Pinpoint the cell where the given text exists, returning its [x, y] midpoint coordinate. 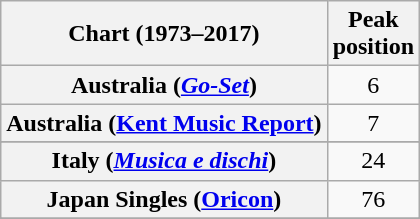
Peak position [373, 34]
Chart (1973–2017) [164, 34]
76 [373, 199]
Japan Singles (Oricon) [164, 199]
Australia (Kent Music Report) [164, 123]
Italy (Musica e dischi) [164, 161]
6 [373, 85]
7 [373, 123]
24 [373, 161]
Australia (Go-Set) [164, 85]
